For the text-containing cell, return its midpoint in (X, Y) coordinate format. 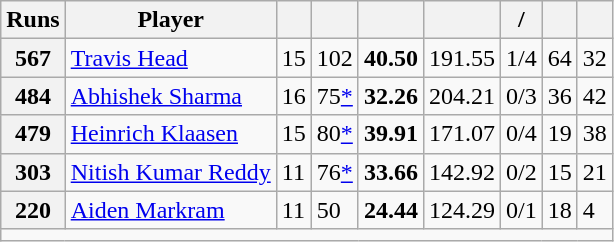
Nitish Kumar Reddy (170, 172)
38 (594, 134)
76* (334, 172)
32.26 (390, 96)
Aiden Markram (170, 210)
80* (334, 134)
191.55 (462, 58)
36 (560, 96)
32 (594, 58)
75* (334, 96)
124.29 (462, 210)
Travis Head (170, 58)
0/2 (521, 172)
21 (594, 172)
40.50 (390, 58)
50 (334, 210)
204.21 (462, 96)
102 (334, 58)
0/3 (521, 96)
0/1 (521, 210)
42 (594, 96)
16 (294, 96)
33.66 (390, 172)
Heinrich Klaasen (170, 134)
142.92 (462, 172)
171.07 (462, 134)
4 (594, 210)
24.44 (390, 210)
39.91 (390, 134)
Player (170, 20)
64 (560, 58)
0/4 (521, 134)
303 (33, 172)
220 (33, 210)
567 (33, 58)
484 (33, 96)
18 (560, 210)
Abhishek Sharma (170, 96)
479 (33, 134)
19 (560, 134)
Runs (33, 20)
1/4 (521, 58)
/ (521, 20)
